Locate the cell with the specified text and output its [x, y] center coordinate. 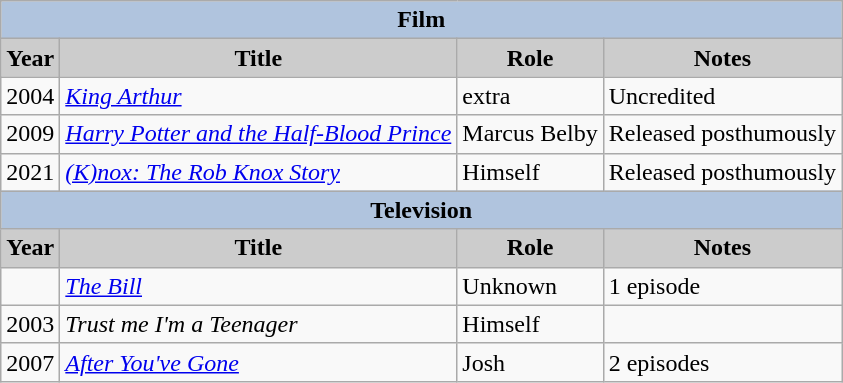
2007 [30, 362]
(K)nox: The Rob Knox Story [258, 172]
Harry Potter and the Half-Blood Prince [258, 134]
Josh [530, 362]
Marcus Belby [530, 134]
2021 [30, 172]
2003 [30, 324]
Uncredited [722, 96]
Trust me I'm a Teenager [258, 324]
Film [422, 20]
2009 [30, 134]
Unknown [530, 286]
2 episodes [722, 362]
1 episode [722, 286]
King Arthur [258, 96]
Television [422, 210]
The Bill [258, 286]
After You've Gone [258, 362]
extra [530, 96]
2004 [30, 96]
